Identify which cell holds the provided text, then report its (X, Y) central coordinate. 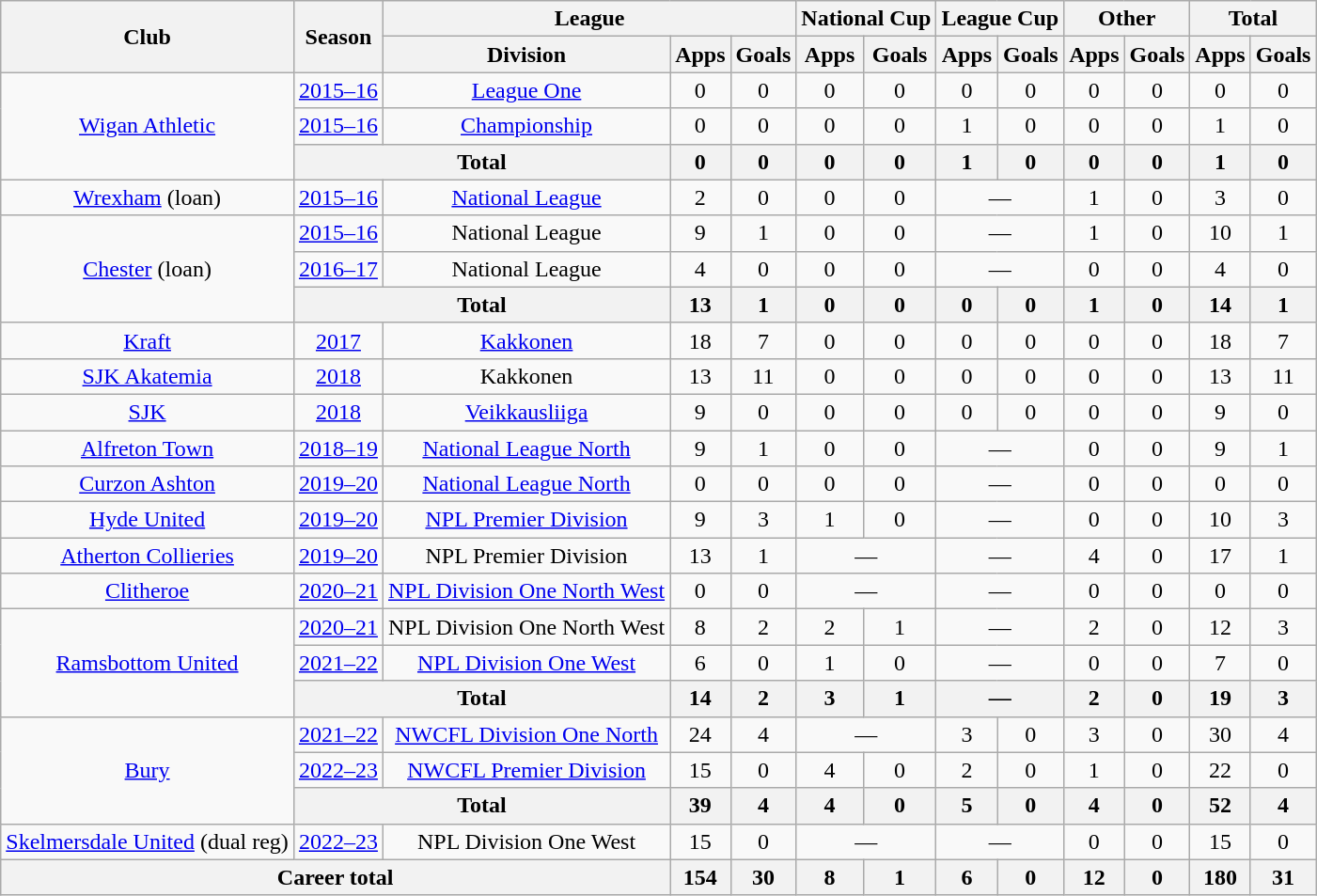
Championship (526, 126)
5 (966, 806)
SJK Akatemia (148, 376)
Clitheroe (148, 591)
Skelmersdale United (dual reg) (148, 841)
Season (338, 37)
39 (700, 806)
Division (526, 55)
19 (1220, 699)
154 (700, 877)
Bury (148, 770)
Club (148, 37)
Alfreton Town (148, 448)
Veikkausliiga (526, 412)
League Cup (1000, 19)
Chester (loan) (148, 269)
2018–19 (338, 448)
Wigan Athletic (148, 126)
NWCFL Division One North (526, 734)
National Cup (867, 19)
Curzon Ashton (148, 484)
24 (700, 734)
Kraft (148, 340)
22 (1220, 770)
17 (1220, 556)
SJK (148, 412)
Wrexham (loan) (148, 197)
180 (1220, 877)
League One (526, 90)
2016–17 (338, 269)
Hyde United (148, 520)
Atherton Collieries (148, 556)
2017 (338, 340)
31 (1283, 877)
Other (1127, 19)
52 (1220, 806)
Career total (336, 877)
League (588, 19)
NWCFL Premier Division (526, 770)
Ramsbottom United (148, 663)
